Capture the cell that displays the provided text and extract its (X, Y) central coordinate. 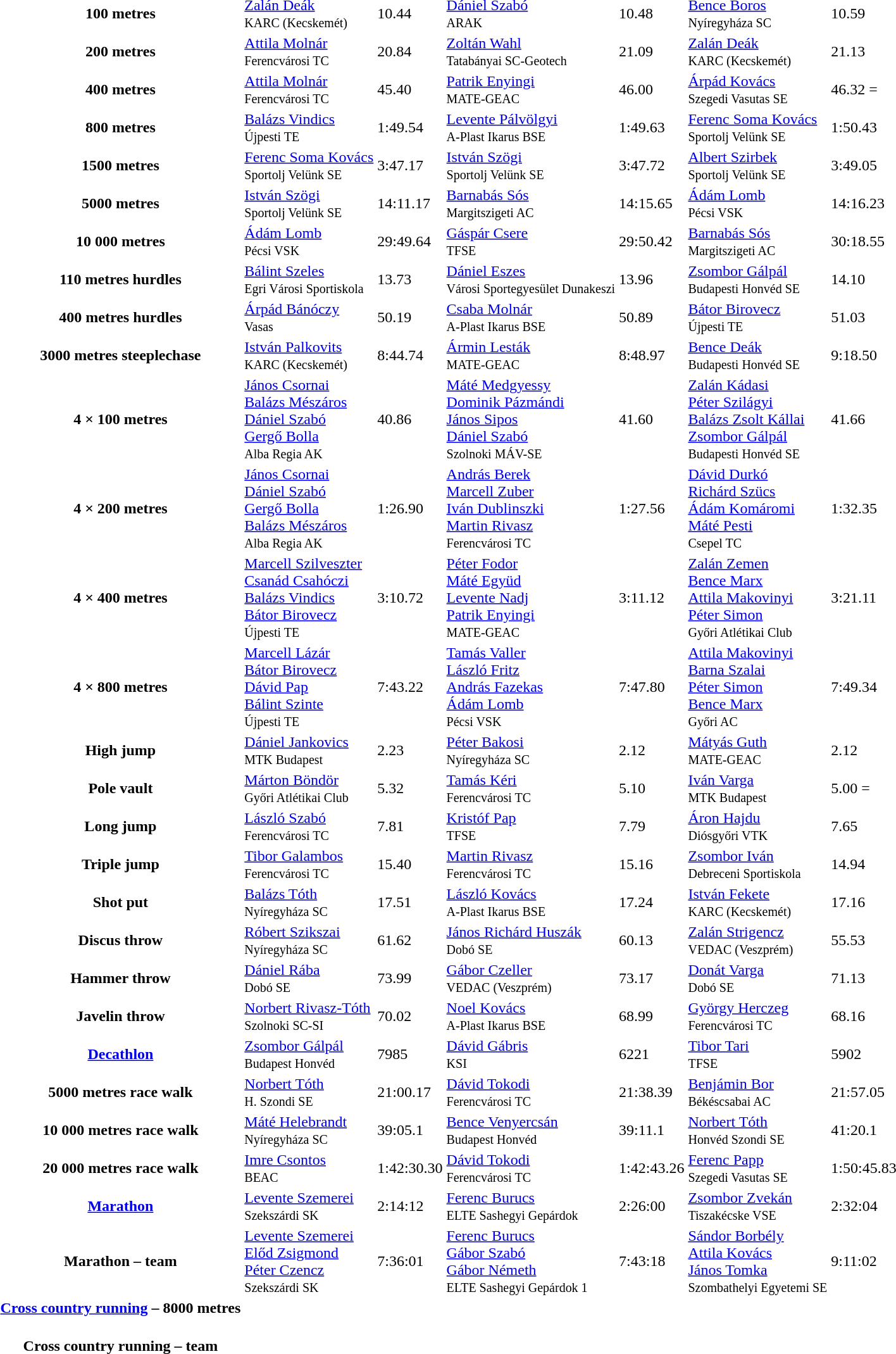
István FeketeKARC (Kecskemét) (758, 903)
3:47.17 (410, 166)
73.17 (652, 979)
Norbert Rivasz-TóthSzolnoki SC-SI (309, 1017)
60.13 (652, 941)
1:27.56 (652, 508)
Ferenc PappSzegedi Vasutas SE (758, 1169)
Péter BakosiNyíregyháza SC (531, 751)
János CsornaiDániel SzabóGergő BollaBalázs MészárosAlba Regia AK (309, 508)
3:11.12 (652, 598)
György HerczegFerencvárosi TC (758, 1017)
2:14:12 (410, 1207)
Donát VargaDobó SE (758, 979)
Norbert TóthH. Szondi SE (309, 1093)
Zsombor Gálpál Budapesti Honvéd SE (758, 280)
Benjámin BorBékéscsabai AC (758, 1093)
1:26.90 (410, 508)
29:50.42 (652, 242)
8:44.74 (410, 356)
3:10.72 (410, 598)
Norbert TóthHonvéd Szondi SE (758, 1131)
Noel KovácsA-Plast Ikarus BSE (531, 1017)
Péter FodorMáté EgyüdLevente NadjPatrik EnyingiMATE-GEAC (531, 598)
14:15.65 (652, 204)
Dániel EszesVárosi Sportegyesület Dunakeszi (531, 280)
Zalán StrigenczVEDAC (Veszprém) (758, 941)
Iván VargaMTK Budapest (758, 789)
Ferenc BurucsGábor SzabóGábor NémethELTE Sashegyi Gepárdok 1 (531, 1261)
Levente PálvölgyiA-Plast Ikarus BSE (531, 128)
2:26:00 (652, 1207)
13.73 (410, 280)
70.02 (410, 1017)
14:11.17 (410, 204)
Levente SzemereiSzekszárdi SK (309, 1207)
Bence DeákBudapesti Honvéd SE (758, 356)
Ármin LestákMATE-GEAC (531, 356)
Imre CsontosBEAC (309, 1169)
17.24 (652, 903)
Bence VenyercsánBudapest Honvéd (531, 1131)
61.62 (410, 941)
Árpád KovácsSzegedi Vasutas SE (758, 90)
Tamás VallerLászló FritzAndrás FazekasÁdám LombPécsi VSK (531, 687)
7:43:18 (652, 1261)
Zsombor IvánDebreceni Sportiskola (758, 865)
20.84 (410, 52)
7:36:01 (410, 1261)
Ferenc Soma KovácsSportolj Velünk SE (309, 166)
Tibor GalambosFerencvárosi TC (309, 865)
Zalán KádasiPéter SzilágyiBalázs Zsolt KállaiZsombor GálpálBudapesti Honvéd SE (758, 419)
50.89 (652, 318)
29:49.64 (410, 242)
Ferenc BurucsELTE Sashegyi Gepárdok (531, 1207)
15.16 (652, 865)
6221 (652, 1055)
Gáspár CsereTFSE (531, 242)
3:47.72 (652, 166)
Árpád BánóczyVasas (309, 318)
Kristóf PapTFSE (531, 827)
5.10 (652, 789)
41.60 (652, 419)
1:49.63 (652, 128)
1:42:43.26 (652, 1169)
45.40 (410, 90)
László KovácsA-Plast Ikarus BSE (531, 903)
Zsombor ZvekánTiszakécske VSE (758, 1207)
Dávid DurkóRichárd SzücsÁdám KomáromiMáté PestiCsepel TC (758, 508)
7.79 (652, 827)
1:49.54 (410, 128)
Máté HelebrandtNyíregyháza SC (309, 1131)
Csaba MolnárA-Plast Ikarus BSE (531, 318)
7985 (410, 1055)
50.19 (410, 318)
Sándor BorbélyAttila KovácsJános TomkaSzombathelyi Egyetemi SE (758, 1261)
46.00 (652, 90)
Bátor BiroveczÚjpesti TE (758, 318)
Marcell LázárBátor BiroveczDávid PapBálint SzinteÚjpesti TE (309, 687)
68.99 (652, 1017)
17.51 (410, 903)
Dániel RábaDobó SE (309, 979)
Róbert SzikszaiNyíregyháza SC (309, 941)
Zsombor GálpálBudapest Honvéd (309, 1055)
Márton BöndörGyőri Atlétikai Club (309, 789)
7.81 (410, 827)
73.99 (410, 979)
Balázs VindicsÚjpesti TE (309, 128)
13.96 (652, 280)
7:47.80 (652, 687)
39:05.1 (410, 1131)
Tibor TariTFSE (758, 1055)
Áron HajduDiósgyőri VTK (758, 827)
László SzabóFerencvárosi TC (309, 827)
István PalkovitsKARC (Kecskemét) (309, 356)
21.09 (652, 52)
Levente SzemereiElőd ZsigmondPéter CzenczSzekszárdi SK (309, 1261)
2.12 (652, 751)
Balázs TóthNyíregyháza SC (309, 903)
Attila MakovinyiBarna SzalaiPéter SimonBence MarxGyőri AC (758, 687)
Bálint SzelesEgri Városi Sportiskola (309, 280)
Dávid GábrisKSI (531, 1055)
Tamás KériFerencvárosi TC (531, 789)
2.23 (410, 751)
János CsornaiBalázs MészárosDániel SzabóGergő BollaAlba Regia AK (309, 419)
János Richárd HuszákDobó SE (531, 941)
5.32 (410, 789)
Marcell SzilveszterCsanád CsahócziBalázs VindicsBátor BiroveczÚjpesti TE (309, 598)
Zalán ZemenBence MarxAttila MakovinyiPéter SimonGyőri Atlétikai Club (758, 598)
21:00.17 (410, 1093)
15.40 (410, 865)
Martin RivaszFerencvárosi TC (531, 865)
Albert SzirbekSportolj Velünk SE (758, 166)
Gábor CzellerVEDAC (Veszprém) (531, 979)
Ferenc Soma Kovács Sportolj Velünk SE (758, 128)
8:48.97 (652, 356)
Máté MedgyessyDominik PázmándiJános SiposDániel SzabóSzolnoki MÁV-SE (531, 419)
7:43.22 (410, 687)
Dániel JankovicsMTK Budapest (309, 751)
Mátyás GuthMATE-GEAC (758, 751)
Zoltán WahlTatabányai SC-Geotech (531, 52)
39:11.1 (652, 1131)
21:38.39 (652, 1093)
Patrik EnyingiMATE-GEAC (531, 90)
1:42:30.30 (410, 1169)
Zalán DeákKARC (Kecskemét) (758, 52)
András BerekMarcell ZuberIván DublinszkiMartin RivaszFerencvárosi TC (531, 508)
40.86 (410, 419)
